For the text-containing cell, return its midpoint in (X, Y) coordinate format. 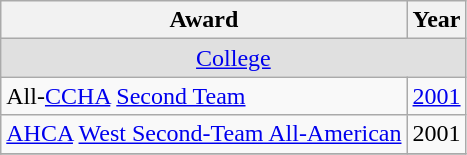
All-CCHA Second Team (204, 96)
AHCA West Second-Team All-American (204, 134)
Year (436, 20)
Award (204, 20)
College (234, 58)
